For the text-containing cell, return its midpoint in (x, y) coordinate format. 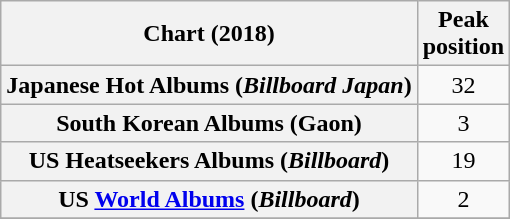
Peakposition (463, 34)
Chart (2018) (209, 34)
Japanese Hot Albums (Billboard Japan) (209, 85)
South Korean Albums (Gaon) (209, 123)
32 (463, 85)
3 (463, 123)
19 (463, 161)
US Heatseekers Albums (Billboard) (209, 161)
US World Albums (Billboard) (209, 199)
2 (463, 199)
